Pinpoint the cell where the given text exists, returning its [x, y] midpoint coordinate. 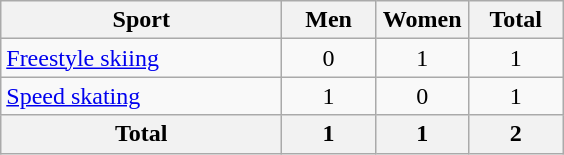
Men [329, 20]
2 [516, 134]
Women [422, 20]
Sport [142, 20]
Freestyle skiing [142, 58]
Speed skating [142, 96]
